For the text-containing cell, return its midpoint in (x, y) coordinate format. 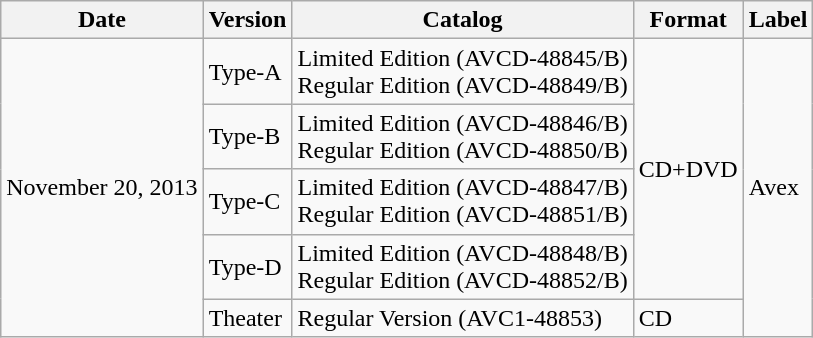
Label (778, 20)
Type-D (248, 266)
Catalog (462, 20)
Theater (248, 318)
Date (102, 20)
Version (248, 20)
Type-A (248, 72)
CD+DVD (688, 169)
Type-C (248, 202)
Format (688, 20)
Avex (778, 188)
CD (688, 318)
Limited Edition (AVCD-48845/B)Regular Edition (AVCD-48849/B) (462, 72)
Type-B (248, 136)
November 20, 2013 (102, 188)
Limited Edition (AVCD-48847/B)Regular Edition (AVCD-48851/B) (462, 202)
Regular Version (AVC1-48853) (462, 318)
Limited Edition (AVCD-48848/B)Regular Edition (AVCD-48852/B) (462, 266)
Limited Edition (AVCD-48846/B)Regular Edition (AVCD-48850/B) (462, 136)
